Output the (X, Y) coordinate of the center of the cell containing the given text.  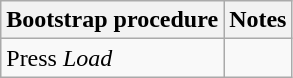
Press Load (112, 58)
Bootstrap procedure (112, 20)
Notes (258, 20)
